Provide the (X, Y) coordinate of the cell's center where the given text is located.  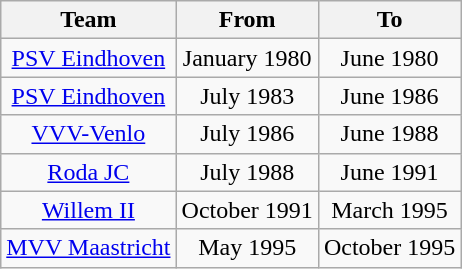
July 1983 (247, 96)
Roda JC (88, 172)
June 1991 (389, 172)
To (389, 20)
May 1995 (247, 248)
October 1995 (389, 248)
From (247, 20)
July 1988 (247, 172)
October 1991 (247, 210)
July 1986 (247, 134)
June 1980 (389, 58)
March 1995 (389, 210)
June 1988 (389, 134)
Willem II (88, 210)
January 1980 (247, 58)
June 1986 (389, 96)
MVV Maastricht (88, 248)
VVV-Venlo (88, 134)
Team (88, 20)
